Capture the cell that displays the provided text and extract its (x, y) central coordinate. 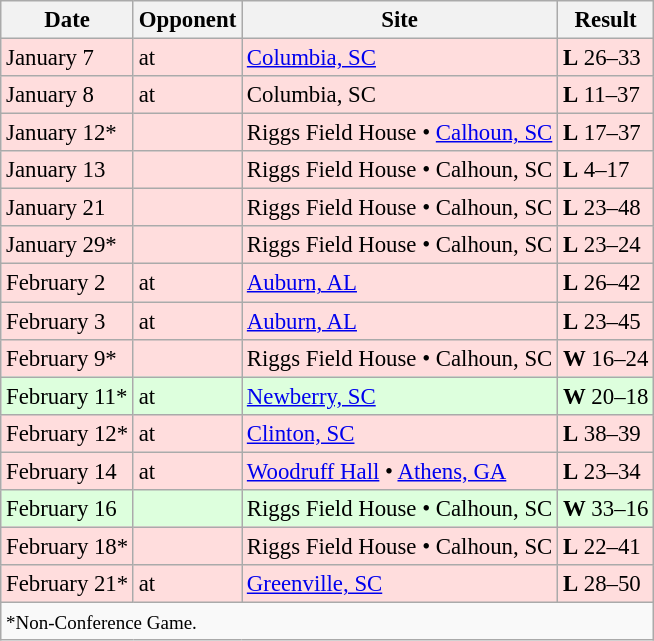
Result (606, 20)
January 13 (68, 170)
L 23–48 (606, 208)
L 11–37 (606, 95)
Clinton, SC (400, 433)
February 3 (68, 321)
February 14 (68, 471)
February 16 (68, 509)
L 22–41 (606, 546)
W 20–18 (606, 396)
January 7 (68, 58)
L 4–17 (606, 170)
L 23–24 (606, 245)
L 28–50 (606, 584)
February 12* (68, 433)
Site (400, 20)
L 17–37 (606, 133)
February 18* (68, 546)
Woodruff Hall • Athens, GA (400, 471)
February 11* (68, 396)
Newberry, SC (400, 396)
L 38–39 (606, 433)
January 29* (68, 245)
February 2 (68, 283)
L 26–42 (606, 283)
January 8 (68, 95)
W 16–24 (606, 358)
L 23–45 (606, 321)
Date (68, 20)
Opponent (187, 20)
Greenville, SC (400, 584)
February 21* (68, 584)
February 9* (68, 358)
L 23–34 (606, 471)
*Non-Conference Game. (328, 621)
L 26–33 (606, 58)
W 33–16 (606, 509)
January 12* (68, 133)
January 21 (68, 208)
